Return the (X, Y) coordinate for the center point of the cell that contains the specified text.  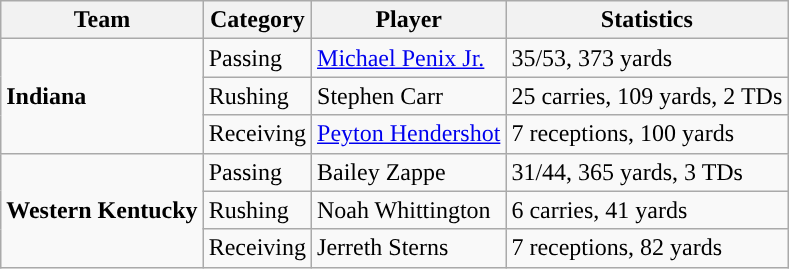
7 receptions, 100 yards (647, 134)
Indiana (102, 96)
6 carries, 41 yards (647, 210)
31/44, 365 yards, 3 TDs (647, 172)
35/53, 373 yards (647, 58)
Statistics (647, 20)
Michael Penix Jr. (409, 58)
25 carries, 109 yards, 2 TDs (647, 96)
Jerreth Sterns (409, 248)
Team (102, 20)
Bailey Zappe (409, 172)
Noah Whittington (409, 210)
Player (409, 20)
Western Kentucky (102, 210)
7 receptions, 82 yards (647, 248)
Category (257, 20)
Stephen Carr (409, 96)
Peyton Hendershot (409, 134)
